Determine the [X, Y] coordinate at the center of the cell enclosing the given text.  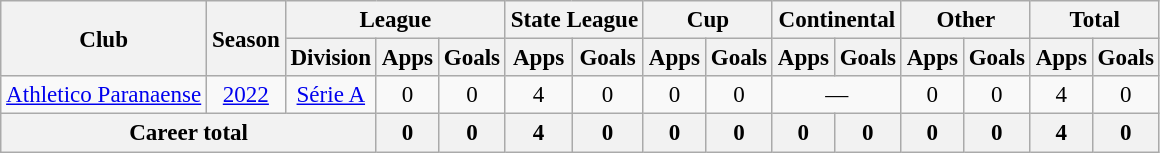
Other [966, 20]
Cup [708, 20]
Continental [836, 20]
Total [1094, 20]
Division [330, 58]
Season [246, 38]
Club [104, 38]
2022 [246, 95]
Career total [189, 133]
Athletico Paranaense [104, 95]
Série A [330, 95]
— [836, 95]
League [395, 20]
State League [574, 20]
